Detect which cell encompasses the target text, then output its [x, y] center coordinate. 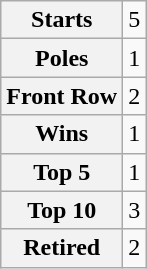
Retired [62, 248]
Starts [62, 20]
5 [134, 20]
Top 10 [62, 210]
Top 5 [62, 172]
Wins [62, 134]
Front Row [62, 96]
Poles [62, 58]
3 [134, 210]
